Search for the cell housing the specified text and yield its [x, y] center coordinate. 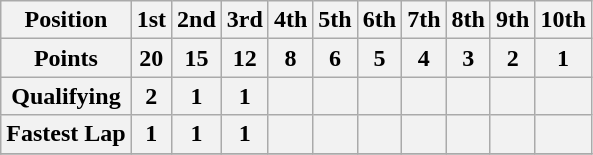
3rd [244, 20]
2nd [197, 20]
Position [66, 20]
6 [335, 58]
Fastest Lap [66, 134]
4th [290, 20]
10th [563, 20]
8th [468, 20]
9th [512, 20]
6th [379, 20]
5 [379, 58]
12 [244, 58]
Points [66, 58]
3 [468, 58]
15 [197, 58]
Qualifying [66, 96]
8 [290, 58]
5th [335, 20]
1st [151, 20]
20 [151, 58]
4 [424, 58]
7th [424, 20]
